Capture the cell that displays the provided text and extract its (X, Y) central coordinate. 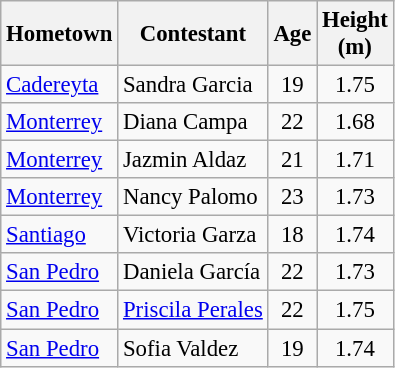
Santiago (60, 235)
Victoria Garza (193, 235)
Daniela García (193, 273)
18 (292, 235)
1.71 (355, 160)
Age (292, 34)
1.68 (355, 122)
Hometown (60, 34)
Height (m) (355, 34)
Sofia Valdez (193, 348)
Contestant (193, 34)
Nancy Palomo (193, 197)
Priscila Perales (193, 310)
23 (292, 197)
Cadereyta (60, 85)
21 (292, 160)
Sandra Garcia (193, 85)
Jazmin Aldaz (193, 160)
Diana Campa (193, 122)
